Return the (X, Y) coordinate for the center point of the cell that contains the specified text.  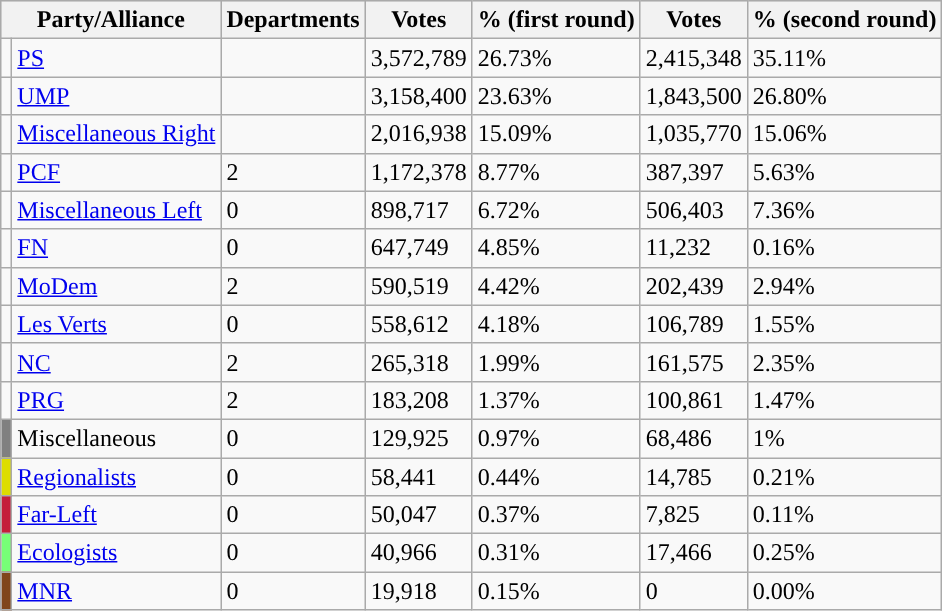
3,158,400 (418, 96)
MNR (116, 591)
58,441 (418, 477)
1.55% (844, 324)
UMP (116, 96)
558,612 (418, 324)
0.11% (844, 515)
35.11% (844, 58)
4.18% (556, 324)
23.63% (556, 96)
NC (116, 362)
129,925 (418, 438)
19,918 (418, 591)
7,825 (694, 515)
2,016,938 (418, 134)
2,415,348 (694, 58)
26.80% (844, 96)
MoDem (116, 286)
4.85% (556, 248)
Far-Left (116, 515)
0.21% (844, 477)
11,232 (694, 248)
202,439 (694, 286)
26.73% (556, 58)
0.37% (556, 515)
0.44% (556, 477)
Party/Alliance (111, 20)
2.35% (844, 362)
% (first round) (556, 20)
590,519 (418, 286)
15.06% (844, 134)
50,047 (418, 515)
Departments (293, 20)
100,861 (694, 400)
14,785 (694, 477)
Ecologists (116, 553)
15.09% (556, 134)
68,486 (694, 438)
1,172,378 (418, 172)
Miscellaneous (116, 438)
1.47% (844, 400)
FN (116, 248)
6.72% (556, 210)
PS (116, 58)
40,966 (418, 553)
PCF (116, 172)
Regionalists (116, 477)
1.99% (556, 362)
7.36% (844, 210)
0.15% (556, 591)
5.63% (844, 172)
PRG (116, 400)
898,717 (418, 210)
161,575 (694, 362)
1% (844, 438)
Miscellaneous Right (116, 134)
2.94% (844, 286)
% (second round) (844, 20)
647,749 (418, 248)
1,843,500 (694, 96)
1,035,770 (694, 134)
0.97% (556, 438)
17,466 (694, 553)
3,572,789 (418, 58)
0.16% (844, 248)
0.25% (844, 553)
265,318 (418, 362)
0.31% (556, 553)
8.77% (556, 172)
4.42% (556, 286)
Les Verts (116, 324)
Miscellaneous Left (116, 210)
1.37% (556, 400)
106,789 (694, 324)
0.00% (844, 591)
183,208 (418, 400)
387,397 (694, 172)
506,403 (694, 210)
